Detect which cell encompasses the target text, then output its (X, Y) center coordinate. 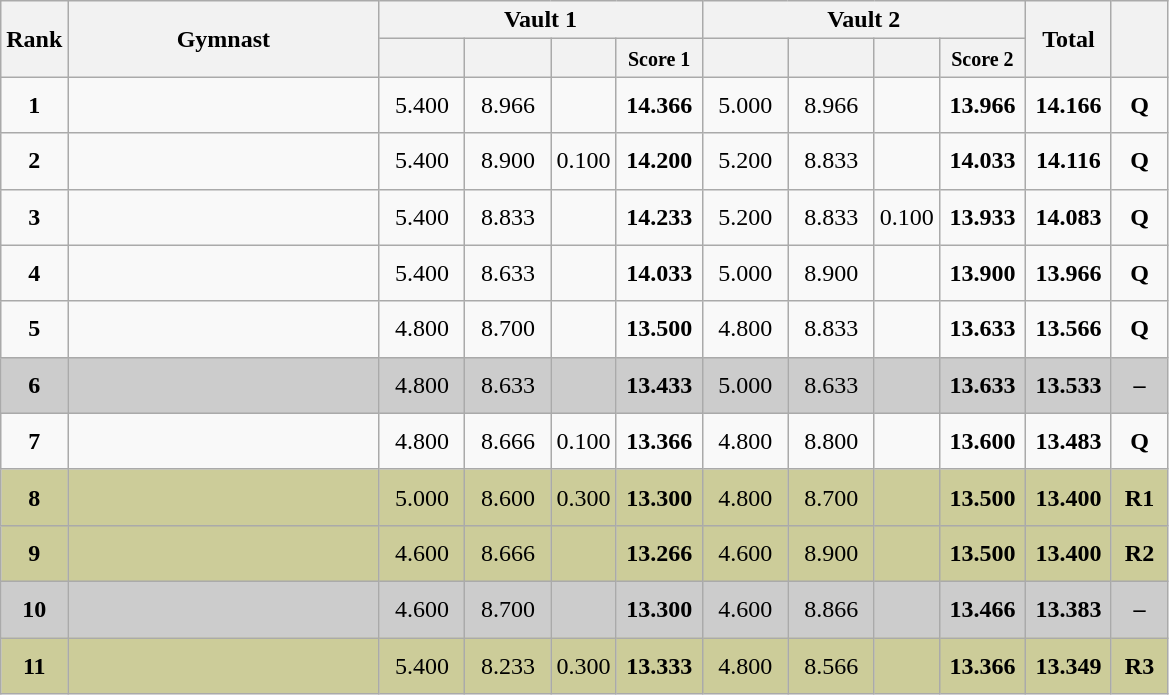
R3 (1139, 666)
13.433 (659, 385)
13.566 (1068, 329)
1 (34, 105)
2 (34, 161)
5 (34, 329)
13.533 (1068, 385)
8.800 (831, 441)
10 (34, 609)
Vault 1 (540, 20)
R2 (1139, 553)
13.933 (982, 217)
8.233 (508, 666)
4 (34, 273)
Vault 2 (864, 20)
13.266 (659, 553)
Score 2 (982, 58)
13.900 (982, 273)
13.600 (982, 441)
14.083 (1068, 217)
6 (34, 385)
8.866 (831, 609)
14.116 (1068, 161)
9 (34, 553)
Total (1068, 39)
13.349 (1068, 666)
3 (34, 217)
14.166 (1068, 105)
13.466 (982, 609)
14.366 (659, 105)
R1 (1139, 497)
8.566 (831, 666)
Gymnast (224, 39)
14.200 (659, 161)
Score 1 (659, 58)
11 (34, 666)
13.333 (659, 666)
Rank (34, 39)
14.233 (659, 217)
8 (34, 497)
13.383 (1068, 609)
8.600 (508, 497)
7 (34, 441)
13.483 (1068, 441)
